Find where the given text appears and provide that cell's center as (X, Y) coordinate. 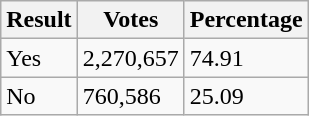
Percentage (246, 20)
Votes (130, 20)
74.91 (246, 58)
760,586 (130, 96)
Result (39, 20)
25.09 (246, 96)
No (39, 96)
Yes (39, 58)
2,270,657 (130, 58)
